Identify which cell holds the provided text, then report its (X, Y) central coordinate. 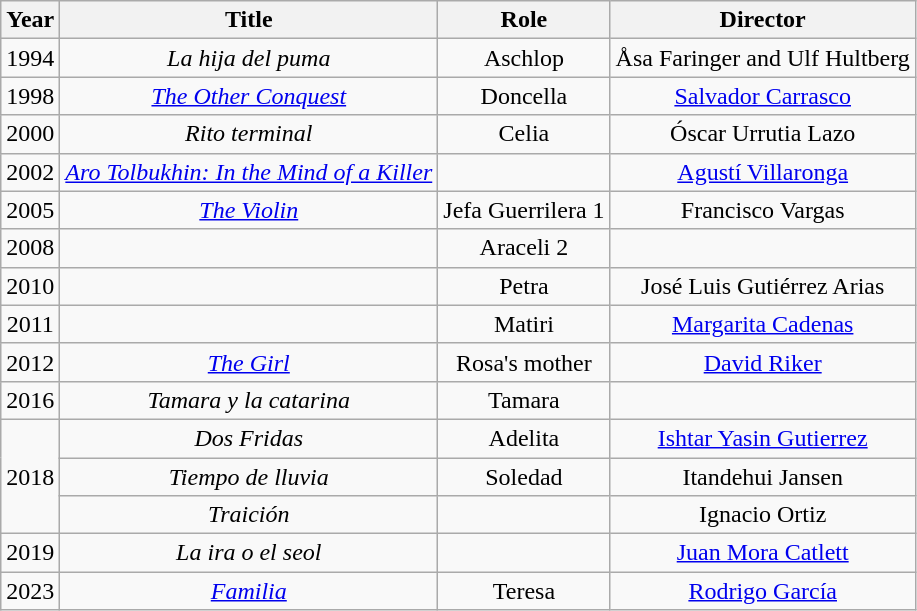
2019 (30, 553)
Tiempo de lluvia (249, 477)
Director (762, 20)
2023 (30, 591)
Familia (249, 591)
Araceli 2 (524, 248)
Ishtar Yasin Gutierrez (762, 438)
Dos Fridas (249, 438)
2012 (30, 362)
Juan Mora Catlett (762, 553)
2008 (30, 248)
Adelita (524, 438)
The Violin (249, 210)
Aro Tolbukhin: In the Mind of a Killer (249, 172)
La hija del puma (249, 58)
2005 (30, 210)
2011 (30, 324)
Ignacio Ortiz (762, 515)
Soledad (524, 477)
Margarita Cadenas (762, 324)
Traición (249, 515)
Itandehui Jansen (762, 477)
Óscar Urrutia Lazo (762, 134)
2016 (30, 400)
José Luis Gutiérrez Arias (762, 286)
Petra (524, 286)
Salvador Carrasco (762, 96)
La ira o el seol (249, 553)
2018 (30, 476)
Tamara y la catarina (249, 400)
Rodrigo García (762, 591)
Rito terminal (249, 134)
Jefa Guerrilera 1 (524, 210)
Year (30, 20)
2010 (30, 286)
1998 (30, 96)
2002 (30, 172)
2000 (30, 134)
Agustí Villaronga (762, 172)
Matiri (524, 324)
Role (524, 20)
David Riker (762, 362)
Rosa's mother (524, 362)
Åsa Faringer and Ulf Hultberg (762, 58)
Tamara (524, 400)
The Other Conquest (249, 96)
1994 (30, 58)
Doncella (524, 96)
Title (249, 20)
The Girl (249, 362)
Celia (524, 134)
Aschlop (524, 58)
Teresa (524, 591)
Francisco Vargas (762, 210)
